Identify which cell holds the provided text, then report its [x, y] central coordinate. 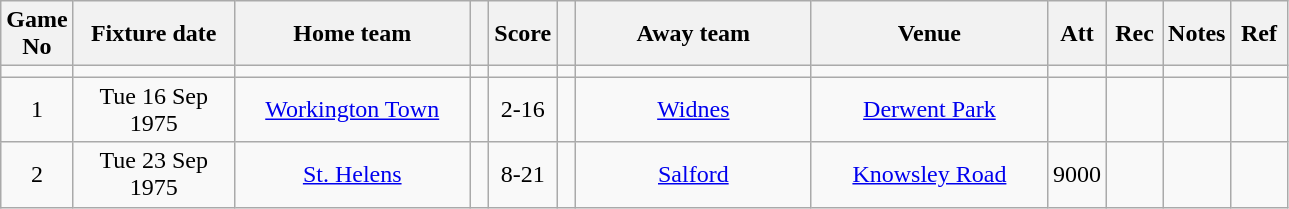
Tue 16 Sep 1975 [154, 110]
Score [523, 34]
Venue [929, 34]
Rec [1135, 34]
Notes [1197, 34]
Workington Town [352, 110]
9000 [1076, 174]
Salford [693, 174]
Ref [1259, 34]
Game No [37, 34]
1 [37, 110]
Away team [693, 34]
Att [1076, 34]
Knowsley Road [929, 174]
Tue 23 Sep 1975 [154, 174]
Fixture date [154, 34]
Widnes [693, 110]
2 [37, 174]
Derwent Park [929, 110]
Home team [352, 34]
2-16 [523, 110]
8-21 [523, 174]
St. Helens [352, 174]
